Output the (x, y) coordinate of the center of the cell containing the given text.  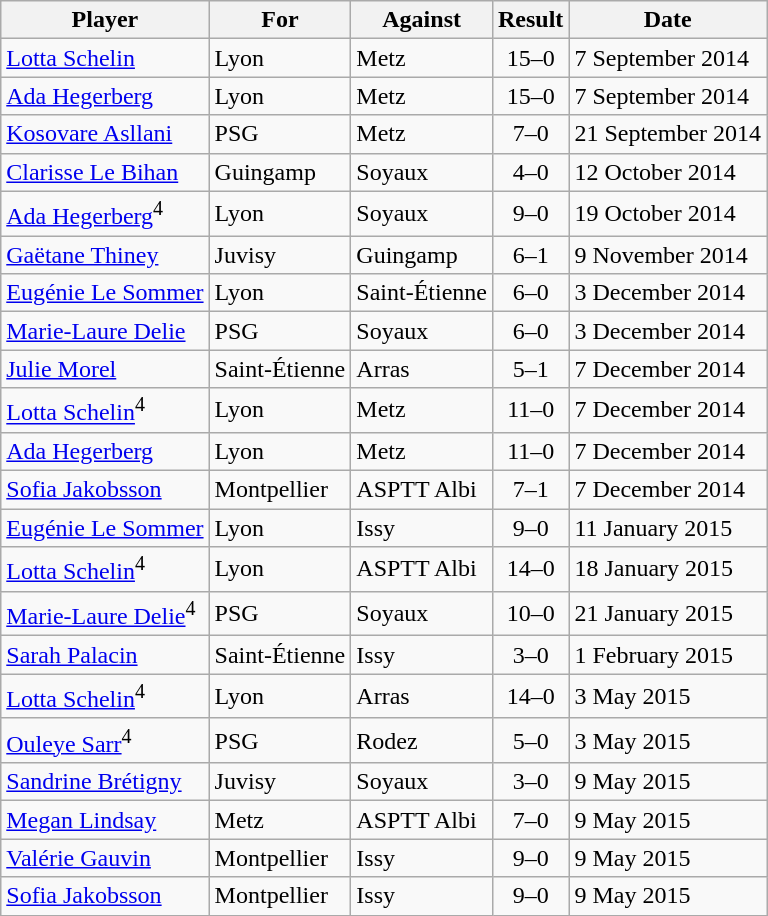
For (280, 20)
Lotta Schelin (105, 58)
21 September 2014 (668, 134)
Marie-Laure Delie (105, 331)
Result (530, 20)
11 January 2015 (668, 528)
10–0 (530, 614)
Rodez (422, 740)
Ouleye Sarr4 (105, 740)
21 January 2015 (668, 614)
Marie-Laure Delie4 (105, 614)
Megan Lindsay (105, 820)
9 November 2014 (668, 255)
Gaëtane Thiney (105, 255)
Player (105, 20)
Sarah Palacin (105, 655)
4–0 (530, 172)
Against (422, 20)
7–1 (530, 489)
Sandrine Brétigny (105, 782)
Date (668, 20)
Ada Hegerberg4 (105, 214)
12 October 2014 (668, 172)
5–1 (530, 369)
Julie Morel (105, 369)
1 February 2015 (668, 655)
Kosovare Asllani (105, 134)
Valérie Gauvin (105, 858)
18 January 2015 (668, 570)
5–0 (530, 740)
Clarisse Le Bihan (105, 172)
6–1 (530, 255)
19 October 2014 (668, 214)
